For the text-containing cell, return its midpoint in (X, Y) coordinate format. 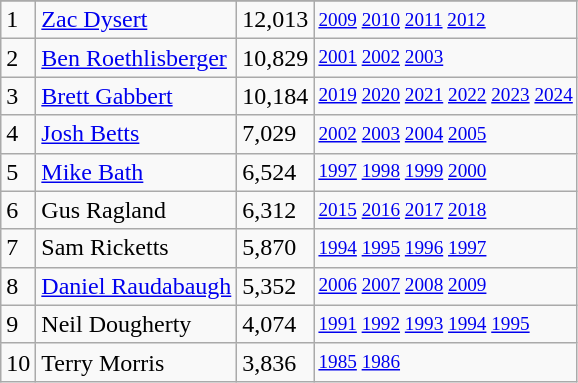
2015 2016 2017 2018 (446, 210)
Neil Dougherty (136, 324)
4,074 (276, 324)
Sam Ricketts (136, 248)
7 (18, 248)
1994 1995 1996 1997 (446, 248)
9 (18, 324)
1997 1998 1999 2000 (446, 172)
2019 2020 2021 2022 2023 2024 (446, 96)
2009 2010 2011 2012 (446, 20)
1 (18, 20)
5,352 (276, 286)
6,312 (276, 210)
3,836 (276, 362)
12,013 (276, 20)
5 (18, 172)
10,829 (276, 58)
2001 2002 2003 (446, 58)
6 (18, 210)
Zac Dysert (136, 20)
Daniel Raudabaugh (136, 286)
2 (18, 58)
Josh Betts (136, 134)
4 (18, 134)
10,184 (276, 96)
1985 1986 (446, 362)
6,524 (276, 172)
2006 2007 2008 2009 (446, 286)
5,870 (276, 248)
10 (18, 362)
Mike Bath (136, 172)
1991 1992 1993 1994 1995 (446, 324)
2002 2003 2004 2005 (446, 134)
Terry Morris (136, 362)
Gus Ragland (136, 210)
Brett Gabbert (136, 96)
7,029 (276, 134)
Ben Roethlisberger (136, 58)
3 (18, 96)
8 (18, 286)
